Provide the (X, Y) coordinate of the cell's center where the given text is located.  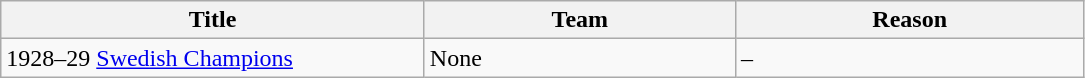
Team (580, 20)
Title (213, 20)
– (910, 58)
1928–29 Swedish Champions (213, 58)
None (580, 58)
Reason (910, 20)
